Return [X, Y] of the center of cell containing provided text 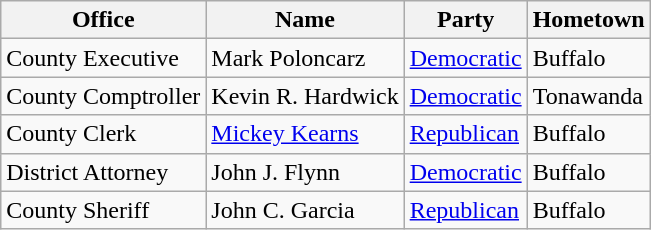
Party [466, 20]
County Sheriff [104, 210]
John J. Flynn [305, 172]
Kevin R. Hardwick [305, 96]
County Executive [104, 58]
Name [305, 20]
Mark Poloncarz [305, 58]
John C. Garcia [305, 210]
Office [104, 20]
County Comptroller [104, 96]
Hometown [588, 20]
Tonawanda [588, 96]
County Clerk [104, 134]
District Attorney [104, 172]
Mickey Kearns [305, 134]
